Detect which cell encompasses the target text, then output its [x, y] center coordinate. 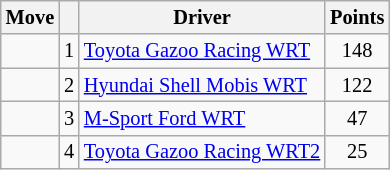
3 [69, 118]
25 [357, 152]
2 [69, 85]
4 [69, 152]
Hyundai Shell Mobis WRT [202, 85]
Points [357, 17]
47 [357, 118]
M-Sport Ford WRT [202, 118]
1 [69, 51]
148 [357, 51]
Driver [202, 17]
Toyota Gazoo Racing WRT [202, 51]
Move [30, 17]
122 [357, 85]
Toyota Gazoo Racing WRT2 [202, 152]
